Return [x, y] of the center of cell containing provided text 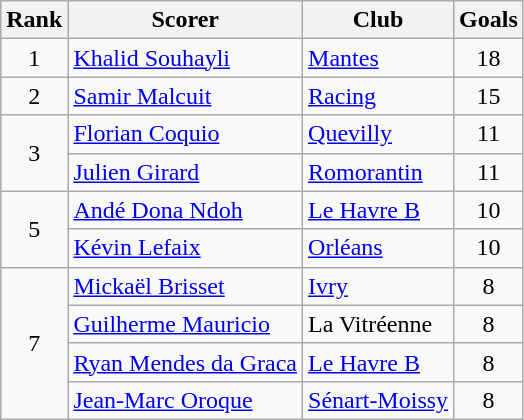
Goals [489, 20]
18 [489, 58]
Ivry [378, 286]
Jean-Marc Oroque [186, 400]
Romorantin [378, 172]
Rank [34, 20]
Racing [378, 96]
Samir Malcuit [186, 96]
Kévin Lefaix [186, 248]
2 [34, 96]
15 [489, 96]
Julien Girard [186, 172]
Club [378, 20]
Mickaël Brisset [186, 286]
Khalid Souhayli [186, 58]
Andé Dona Ndoh [186, 210]
Quevilly [378, 134]
La Vitréenne [378, 324]
1 [34, 58]
Scorer [186, 20]
Florian Coquio [186, 134]
Sénart-Moissy [378, 400]
Guilherme Mauricio [186, 324]
Orléans [378, 248]
7 [34, 343]
5 [34, 229]
3 [34, 153]
Mantes [378, 58]
Ryan Mendes da Graca [186, 362]
